Search for the cell housing the specified text and yield its [x, y] center coordinate. 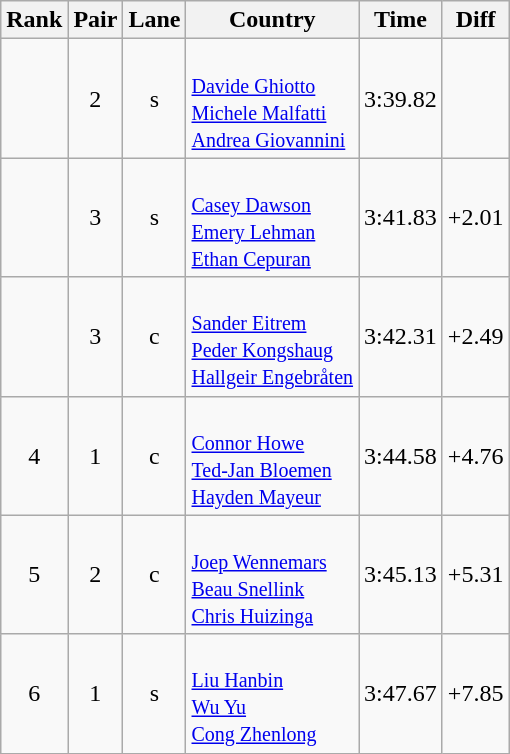
3:41.83 [401, 218]
6 [34, 694]
Rank [34, 20]
Joep WennemarsBeau SnellinkChris Huizinga [272, 574]
3:47.67 [401, 694]
Liu HanbinWu YuCong Zhenlong [272, 694]
Diff [476, 20]
3:45.13 [401, 574]
+7.85 [476, 694]
Lane [154, 20]
Pair [96, 20]
+4.76 [476, 456]
Time [401, 20]
Sander EitremPeder KongshaugHallgeir Engebråten [272, 336]
+2.49 [476, 336]
Casey DawsonEmery LehmanEthan Cepuran [272, 218]
Connor HoweTed-Jan BloemenHayden Mayeur [272, 456]
+5.31 [476, 574]
3:39.82 [401, 98]
3:42.31 [401, 336]
+2.01 [476, 218]
Country [272, 20]
Davide GhiottoMichele MalfattiAndrea Giovannini [272, 98]
5 [34, 574]
3:44.58 [401, 456]
4 [34, 456]
